Capture the cell that displays the provided text and extract its (x, y) central coordinate. 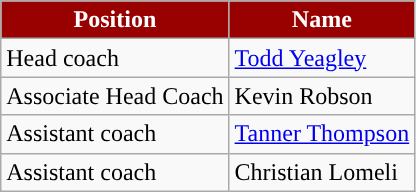
Christian Lomeli (322, 172)
Head coach (115, 58)
Kevin Robson (322, 96)
Tanner Thompson (322, 134)
Name (322, 20)
Todd Yeagley (322, 58)
Position (115, 20)
Associate Head Coach (115, 96)
